Find where the given text appears and provide that cell's center as [x, y] coordinate. 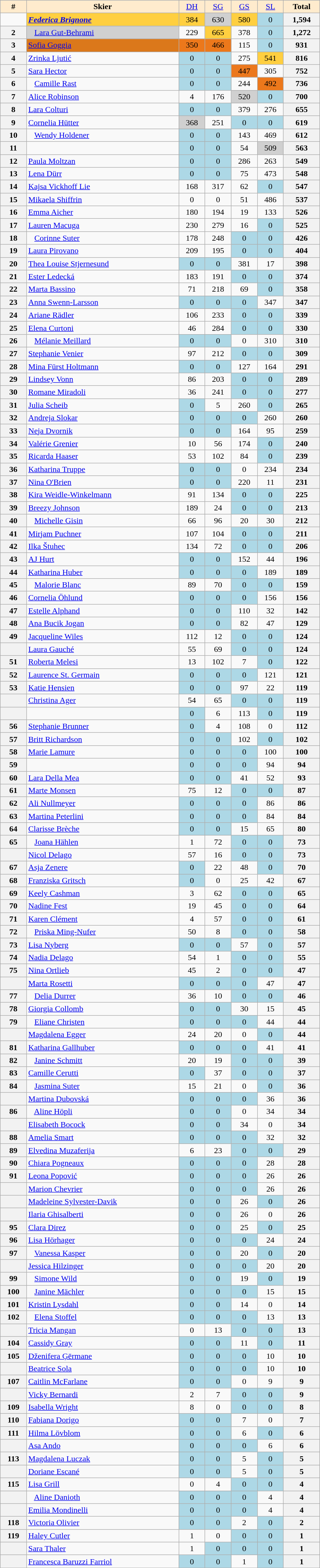
Sara Thaler [103, 1548]
195 [218, 251]
289 [302, 379]
Madeleine Sylvester-Davik [103, 1202]
Jessica Hilzinger [103, 1266]
563 [302, 148]
142 [302, 611]
473 [270, 174]
Hilma Lövblom [103, 1433]
Ana Bucik Jogan [103, 623]
469 [270, 135]
Laura Pirovano [103, 251]
241 [218, 392]
547 [302, 187]
Total [302, 7]
330 [302, 328]
Marion Chevrier [103, 1189]
Romane Miradoli [103, 392]
183 [192, 276]
225 [302, 495]
Stephanie Venier [103, 353]
Martina Dubovská [103, 1099]
220 [244, 482]
229 [192, 32]
Ariane Rädler [103, 315]
Victoria Olivier [103, 1523]
79 [14, 1022]
40 [14, 521]
Lindsey Vonn [103, 379]
Zrinka Ljutić [103, 58]
Doriane Escané [103, 1471]
Skier [103, 7]
263 [270, 161]
Alice Robinson [103, 97]
Keely Cashman [103, 893]
Delia Durrer [103, 996]
Katharina Truppe [103, 469]
Paula Moltzan [103, 161]
127 [244, 366]
213 [302, 508]
Sara Hector [103, 71]
447 [244, 71]
259 [302, 431]
Priska Ming-Nufer [103, 932]
99 [14, 1279]
Jacqueline Wiles [103, 636]
374 [302, 276]
111 [14, 1433]
Kira Weidle-Winkelmann [103, 495]
18 [14, 238]
309 [302, 353]
Britt Richardson [103, 739]
Asja Zenere [103, 868]
580 [244, 20]
Sofia Goggia [103, 45]
Magdalena Egger [103, 1035]
700 [302, 97]
Corinne Suter [103, 238]
211 [302, 533]
230 [192, 225]
379 [244, 109]
109 [14, 1407]
Roberta Melesi [103, 662]
83 [14, 1073]
Lara Gut-Behrami [103, 32]
194 [218, 212]
265 [302, 405]
Lara Della Mea [103, 777]
Julia Scheib [103, 405]
239 [302, 456]
Elena Curtoni [103, 328]
101 [14, 1304]
133 [270, 212]
106 [192, 315]
Janine Mächler [103, 1292]
537 [302, 200]
526 [302, 212]
43 [14, 559]
Mina Fürst Holtmann [103, 366]
Cassidy Gray [103, 1343]
Katie Hensien [103, 688]
549 [302, 161]
Nadia Delago [103, 957]
665 [218, 32]
520 [244, 97]
Katharina Huber [103, 572]
Francesca Baruzzi Farriol [103, 1561]
404 [302, 251]
Marie Lamure [103, 752]
Wendy Holdener [103, 135]
Laurence St. Germain [103, 675]
Andreja Slokar [103, 418]
87 [302, 791]
143 [244, 135]
Neja Dvornik [103, 431]
105 [14, 1356]
196 [302, 559]
176 [218, 97]
378 [244, 32]
466 [218, 45]
Nadine Fest [103, 906]
81 [14, 1047]
Elisabeth Bocock [103, 1124]
AJ Hurt [103, 559]
Dženifera Ģērmane [103, 1356]
122 [302, 662]
Estelle Alphand [103, 611]
Leona Popović [103, 1176]
1,594 [302, 20]
Katharina Gallhuber [103, 1047]
Mélanie Meillard [103, 341]
Lauren Macuga [103, 225]
Eliane Christen [103, 1022]
350 [192, 45]
752 [302, 71]
233 [218, 315]
525 [302, 225]
Marte Monsen [103, 791]
541 [270, 58]
Stephanie Brunner [103, 726]
31 [14, 405]
Joana Hählen [103, 842]
60 [14, 777]
Jasmina Suter [103, 1086]
248 [218, 238]
Elvedina Muzaferija [103, 1150]
93 [302, 777]
Clara Direz [103, 1227]
90 [14, 1163]
Christina Ager [103, 700]
931 [302, 45]
Giorgia Collomb [103, 1009]
Ilaria Ghisalberti [103, 1215]
Magdalena Luczak [103, 1459]
108 [244, 726]
191 [218, 276]
SG [218, 7]
492 [270, 84]
Clarisse Brèche [103, 829]
630 [218, 20]
358 [302, 289]
275 [244, 58]
Lisa Nyberg [103, 945]
Nina O'Brien [103, 482]
Beatrice Sola [103, 1368]
291 [302, 366]
Camille Cerutti [103, 1073]
59 [14, 765]
Valérie Grenier [103, 444]
277 [302, 392]
Marta Rosetti [103, 983]
368 [192, 122]
305 [270, 71]
231 [302, 482]
Martina Peterlini [103, 816]
339 [302, 315]
Michelle Gisin [103, 521]
Laura Gauché [103, 649]
# [14, 7]
SL [270, 7]
88 [14, 1137]
284 [218, 328]
Asa Ando [103, 1446]
251 [218, 122]
159 [302, 585]
655 [302, 109]
Isabella Wright [103, 1407]
317 [218, 187]
203 [218, 379]
77 [14, 996]
168 [192, 187]
486 [270, 200]
Ricarda Haaser [103, 456]
Nicol Delago [103, 855]
Mikaela Shiffrin [103, 200]
GS [244, 7]
38 [14, 495]
218 [218, 289]
Lisa Hörhager [103, 1240]
276 [270, 109]
Emma Aicher [103, 212]
384 [192, 20]
Lena Dürr [103, 174]
129 [302, 623]
Janine Schmitt [103, 1060]
174 [244, 444]
Nina Ortlieb [103, 970]
Tricia Mangan [103, 1330]
Vanessa Kasper [103, 1253]
49 [14, 636]
80 [302, 829]
Mirjam Puchner [103, 533]
27 [14, 353]
Emilia Mondinelli [103, 1510]
Aline Höpli [103, 1112]
Cornelia Öhlund [103, 598]
Elena Stoffel [103, 1317]
Ali Nullmeyer [103, 803]
33 [14, 431]
Lara Colturi [103, 109]
Marta Bassino [103, 289]
Cornelia Hütter [103, 122]
Chiara Pogneaux [103, 1163]
74 [14, 957]
68 [14, 880]
381 [244, 264]
180 [192, 212]
Lisa Grill [103, 1484]
Aline Danioth [103, 1497]
426 [302, 238]
152 [244, 559]
Kristin Lysdahl [103, 1304]
548 [302, 174]
35 [14, 456]
Federica Brignone [103, 20]
DH [192, 7]
178 [192, 238]
Anna Swenn-Larsson [103, 302]
1,272 [302, 32]
398 [302, 264]
612 [302, 135]
66 [192, 521]
279 [218, 225]
Kajsa Vickhoff Lie [103, 187]
Caitlin McFarlane [103, 1381]
50 [192, 932]
Haley Cutler [103, 1536]
206 [302, 546]
Malorie Blanc [103, 585]
Ester Ledecká [103, 276]
Thea Louise Stjernesund [103, 264]
736 [302, 84]
Vicky Bernardi [103, 1394]
78 [14, 1009]
816 [302, 58]
509 [270, 148]
Ilka Štuhec [103, 546]
63 [14, 816]
619 [302, 122]
Camille Rast [103, 84]
Amelia Smart [103, 1137]
209 [192, 251]
286 [244, 161]
Simone Wild [103, 1279]
Breezy Johnson [103, 508]
Karen Clément [103, 919]
118 [14, 1523]
Fabiana Dorigo [103, 1420]
244 [244, 84]
240 [302, 444]
Franziska Gritsch [103, 880]
